Output the (X, Y) coordinate of the center of the cell containing the given text.  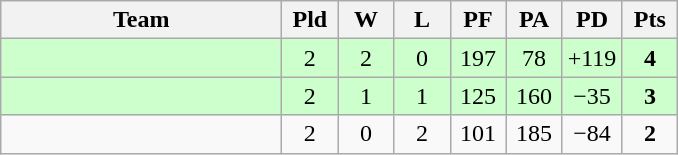
197 (478, 58)
−35 (592, 96)
185 (534, 134)
78 (534, 58)
Pld (310, 20)
160 (534, 96)
PA (534, 20)
PD (592, 20)
3 (650, 96)
Team (142, 20)
+119 (592, 58)
−84 (592, 134)
W (366, 20)
125 (478, 96)
101 (478, 134)
L (422, 20)
Pts (650, 20)
4 (650, 58)
PF (478, 20)
